Locate the cell with the specified text and output its [x, y] center coordinate. 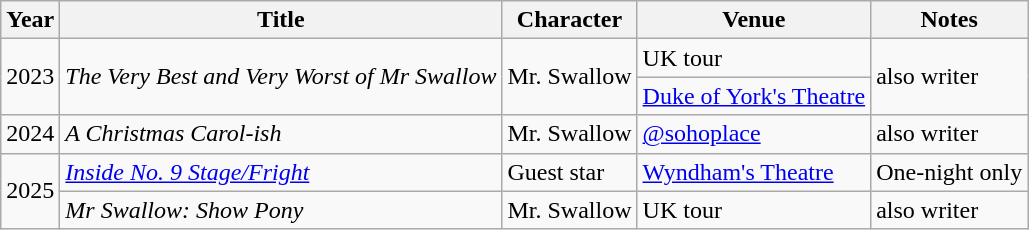
2023 [30, 77]
Notes [950, 20]
Guest star [570, 172]
Duke of York's Theatre [754, 96]
Year [30, 20]
Wyndham's Theatre [754, 172]
Title [281, 20]
Character [570, 20]
One-night only [950, 172]
Venue [754, 20]
@sohoplace [754, 134]
The Very Best and Very Worst of Mr Swallow [281, 77]
2025 [30, 191]
Mr Swallow: Show Pony [281, 210]
Inside No. 9 Stage/Fright [281, 172]
2024 [30, 134]
A Christmas Carol-ish [281, 134]
